Determine the [X, Y] coordinate at the center of the cell enclosing the given text.  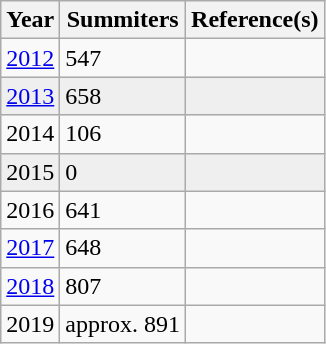
2015 [30, 172]
658 [123, 96]
2016 [30, 210]
approx. 891 [123, 324]
648 [123, 248]
0 [123, 172]
2013 [30, 96]
Year [30, 20]
2014 [30, 134]
547 [123, 58]
2017 [30, 248]
106 [123, 134]
2019 [30, 324]
807 [123, 286]
641 [123, 210]
Summiters [123, 20]
2012 [30, 58]
Reference(s) [256, 20]
2018 [30, 286]
